Find where the given text appears and provide that cell's center as (x, y) coordinate. 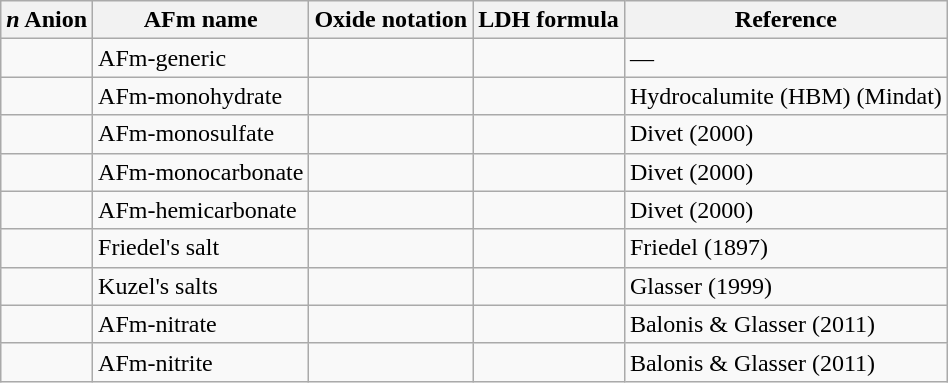
AFm-monocarbonate (201, 172)
Reference (786, 20)
AFm-hemicarbonate (201, 210)
Kuzel's salts (201, 286)
LDH formula (549, 20)
AFm-nitrite (201, 362)
AFm-nitrate (201, 324)
— (786, 58)
n Anion (47, 20)
AFm-monosulfate (201, 134)
Friedel (1897) (786, 248)
AFm name (201, 20)
Friedel's salt (201, 248)
Oxide notation (391, 20)
Glasser (1999) (786, 286)
AFm-monohydrate (201, 96)
AFm-generic (201, 58)
Hydrocalumite (HBM) (Mindat) (786, 96)
